Detect which cell encompasses the target text, then output its (x, y) center coordinate. 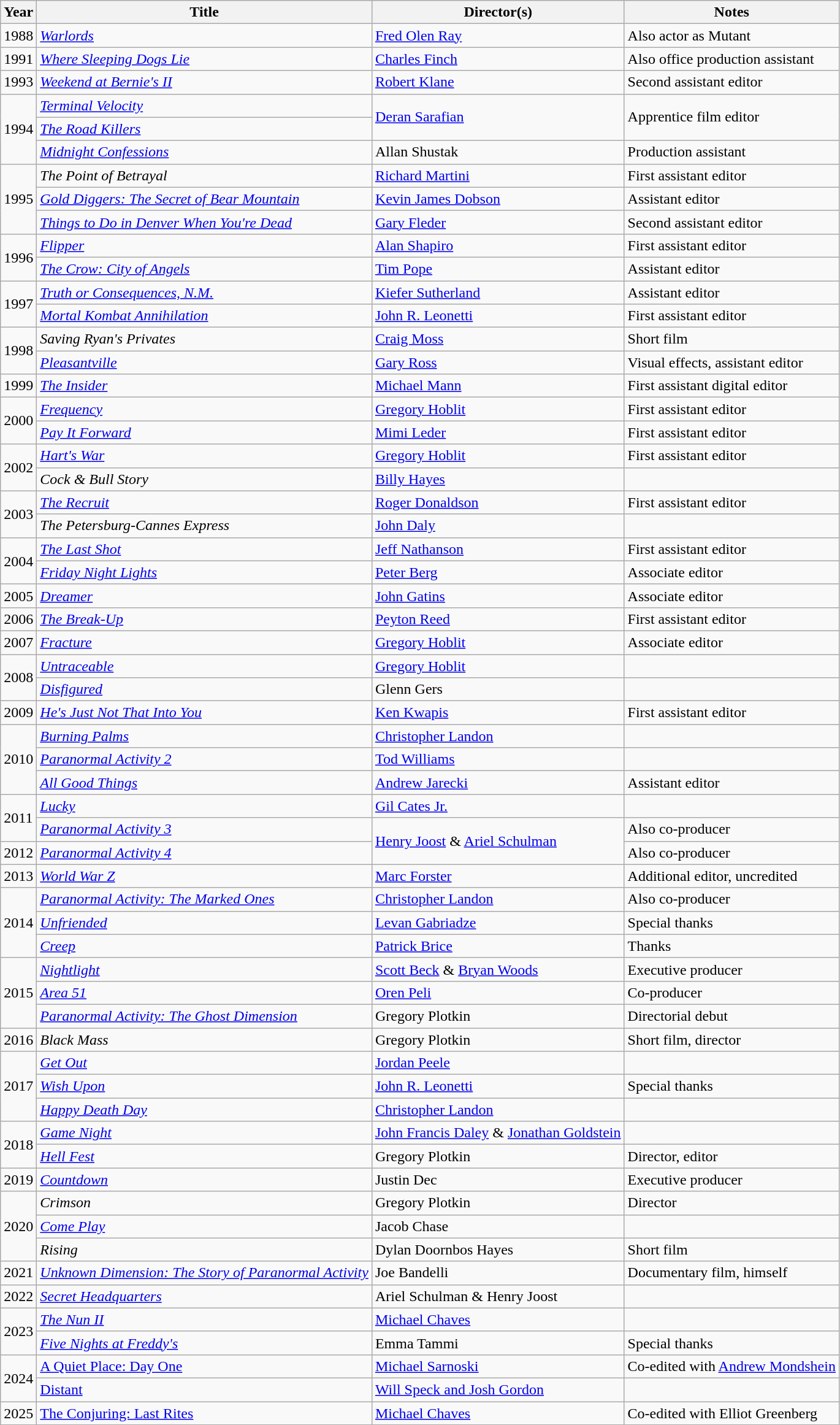
2003 (18, 514)
John Gatins (498, 596)
Andrew Jarecki (498, 783)
Justin Dec (498, 1180)
The Crow: City of Angels (205, 269)
Fracture (205, 642)
Will Speck and Josh Gordon (498, 1389)
Countdown (205, 1180)
1994 (18, 129)
The Conjuring: Last Rites (205, 1413)
Jeff Nathanson (498, 549)
Kevin James Dobson (498, 199)
Levan Gabriadze (498, 923)
Tim Pope (498, 269)
Things to Do in Denver When You're Dead (205, 222)
1997 (18, 304)
First assistant digital editor (731, 386)
Pleasantville (205, 363)
Co-producer (731, 993)
2025 (18, 1413)
Paranormal Activity: The Marked Ones (205, 899)
Burning Palms (205, 736)
Midnight Confessions (205, 152)
1991 (18, 59)
Dreamer (205, 596)
The Point of Betrayal (205, 175)
Additional editor, uncredited (731, 876)
Gary Ross (498, 363)
Kiefer Sutherland (498, 293)
Gil Cates Jr. (498, 806)
Fred Olen Ray (498, 36)
2013 (18, 876)
Warlords (205, 36)
Frequency (205, 409)
Hart's War (205, 456)
Pay It Forward (205, 432)
2017 (18, 1086)
Peyton Reed (498, 619)
1988 (18, 36)
Come Play (205, 1226)
Cock & Bull Story (205, 479)
Production assistant (731, 152)
Gary Fleder (498, 222)
Billy Hayes (498, 479)
Emma Tammi (498, 1343)
Deran Sarafian (498, 117)
Peter Berg (498, 572)
Visual effects, assistant editor (731, 363)
2008 (18, 677)
Disfigured (205, 689)
Also actor as Mutant (731, 36)
Gold Diggers: The Secret of Bear Mountain (205, 199)
Area 51 (205, 993)
2000 (18, 421)
Apprentice film editor (731, 117)
Director (731, 1203)
Alan Shapiro (498, 245)
2011 (18, 818)
Creep (205, 946)
Wish Upon (205, 1086)
2022 (18, 1296)
Truth or Consequences, N.M. (205, 293)
Also office production assistant (731, 59)
Distant (205, 1389)
Craig Moss (498, 339)
Paranormal Activity 3 (205, 829)
Co-edited with Elliot Greenberg (731, 1413)
Ken Kwapis (498, 713)
1998 (18, 351)
Joe Bandelli (498, 1273)
Oren Peli (498, 993)
Flipper (205, 245)
2023 (18, 1331)
Mortal Kombat Annihilation (205, 316)
John Francis Daley & Jonathan Goldstein (498, 1133)
The Nun II (205, 1319)
Robert Klane (498, 82)
Title (205, 12)
2010 (18, 759)
2016 (18, 1040)
World War Z (205, 876)
2021 (18, 1273)
Marc Forster (498, 876)
Crimson (205, 1203)
Scott Beck & Bryan Woods (498, 969)
Michael Mann (498, 386)
2006 (18, 619)
2024 (18, 1378)
Jacob Chase (498, 1226)
1996 (18, 257)
1995 (18, 199)
2012 (18, 853)
Nightlight (205, 969)
Patrick Brice (498, 946)
Friday Night Lights (205, 572)
Jordan Peele (498, 1063)
The Recruit (205, 502)
1999 (18, 386)
Documentary film, himself (731, 1273)
Get Out (205, 1063)
Paranormal Activity 2 (205, 759)
1993 (18, 82)
Lucky (205, 806)
The Insider (205, 386)
2020 (18, 1226)
Roger Donaldson (498, 502)
Five Nights at Freddy's (205, 1343)
Weekend at Bernie's II (205, 82)
The Break-Up (205, 619)
Charles Finch (498, 59)
2004 (18, 561)
Co-edited with Andrew Mondshein (731, 1366)
Richard Martini (498, 175)
Ariel Schulman & Henry Joost (498, 1296)
Rising (205, 1250)
Untraceable (205, 666)
Allan Shustak (498, 152)
Game Night (205, 1133)
Mimi Leder (498, 432)
Where Sleeping Dogs Lie (205, 59)
Michael Sarnoski (498, 1366)
Thanks (731, 946)
John Daly (498, 526)
Black Mass (205, 1040)
Tod Williams (498, 759)
2009 (18, 713)
Henry Joost & Ariel Schulman (498, 841)
The Petersburg-Cannes Express (205, 526)
Dylan Doornbos Hayes (498, 1250)
Notes (731, 12)
2007 (18, 642)
He's Just Not That Into You (205, 713)
2014 (18, 923)
2005 (18, 596)
Glenn Gers (498, 689)
Happy Death Day (205, 1110)
Directorial debut (731, 1016)
Secret Headquarters (205, 1296)
2002 (18, 467)
2015 (18, 993)
2019 (18, 1180)
Director, editor (731, 1156)
Saving Ryan's Privates (205, 339)
Paranormal Activity: The Ghost Dimension (205, 1016)
Terminal Velocity (205, 106)
A Quiet Place: Day One (205, 1366)
Unfriended (205, 923)
2018 (18, 1145)
Director(s) (498, 12)
Unknown Dimension: The Story of Paranormal Activity (205, 1273)
The Last Shot (205, 549)
Paranormal Activity 4 (205, 853)
Short film, director (731, 1040)
Year (18, 12)
All Good Things (205, 783)
The Road Killers (205, 129)
Hell Fest (205, 1156)
